Return the (x, y) coordinate for the center point of the cell that contains the specified text.  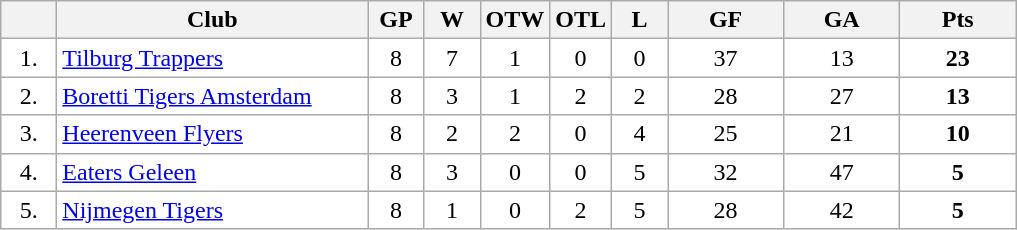
Nijmegen Tigers (212, 210)
GA (842, 20)
23 (958, 58)
GF (726, 20)
7 (452, 58)
OTW (515, 20)
Club (212, 20)
3. (29, 134)
27 (842, 96)
OTL (581, 20)
25 (726, 134)
2. (29, 96)
Tilburg Trappers (212, 58)
Eaters Geleen (212, 172)
47 (842, 172)
L (640, 20)
37 (726, 58)
4 (640, 134)
10 (958, 134)
32 (726, 172)
W (452, 20)
21 (842, 134)
1. (29, 58)
42 (842, 210)
Heerenveen Flyers (212, 134)
Pts (958, 20)
5. (29, 210)
GP (396, 20)
Boretti Tigers Amsterdam (212, 96)
4. (29, 172)
